Detect which cell encompasses the target text, then output its [X, Y] center coordinate. 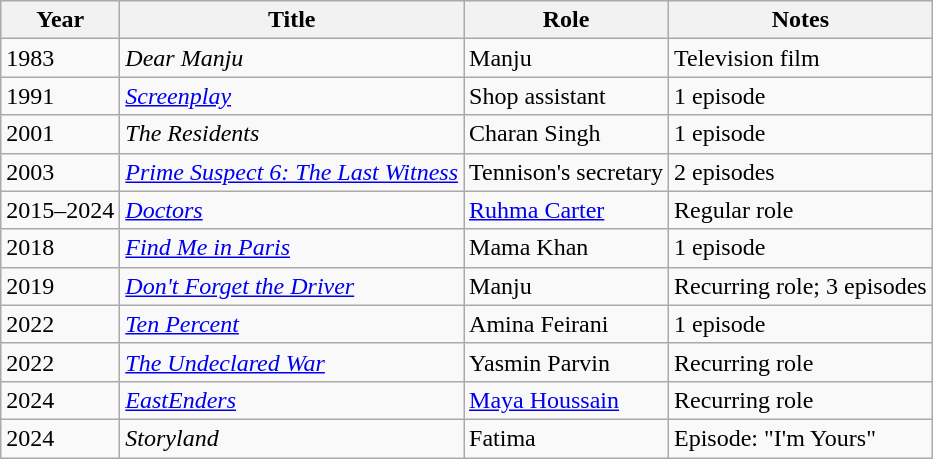
1991 [60, 96]
Find Me in Paris [292, 248]
2015–2024 [60, 210]
2 episodes [801, 172]
The Undeclared War [292, 362]
Television film [801, 58]
Amina Feirani [566, 324]
Screenplay [292, 96]
Fatima [566, 438]
Maya Houssain [566, 400]
Dear Manju [292, 58]
2003 [60, 172]
Tennison's secretary [566, 172]
Episode: "I'm Yours" [801, 438]
Ruhma Carter [566, 210]
Title [292, 20]
2019 [60, 286]
EastEnders [292, 400]
Mama Khan [566, 248]
Charan Singh [566, 134]
Shop assistant [566, 96]
Recurring role; 3 episodes [801, 286]
Doctors [292, 210]
2001 [60, 134]
Storyland [292, 438]
The Residents [292, 134]
Role [566, 20]
Ten Percent [292, 324]
Regular role [801, 210]
Don't Forget the Driver [292, 286]
Year [60, 20]
Prime Suspect 6: The Last Witness [292, 172]
1983 [60, 58]
Yasmin Parvin [566, 362]
2018 [60, 248]
Notes [801, 20]
